Locate the cell with the specified text and output its [x, y] center coordinate. 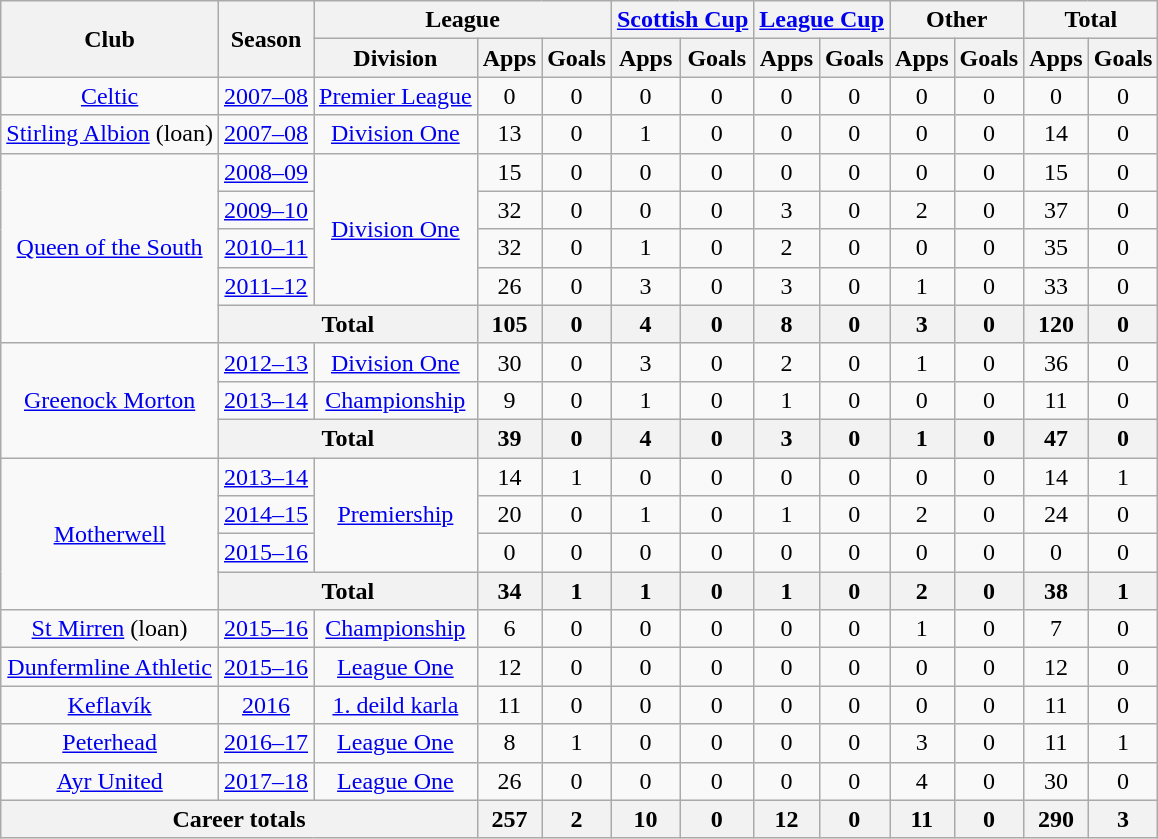
2016 [266, 705]
League [463, 20]
Premier League [396, 96]
Queen of the South [110, 248]
35 [1056, 248]
Greenock Morton [110, 400]
Ayr United [110, 781]
Premiership [396, 515]
2012–13 [266, 362]
2008–09 [266, 172]
1. deild karla [396, 705]
7 [1056, 629]
Motherwell [110, 534]
6 [509, 629]
20 [509, 515]
2011–12 [266, 286]
Other [957, 20]
St Mirren (loan) [110, 629]
105 [509, 324]
2010–11 [266, 248]
2009–10 [266, 210]
33 [1056, 286]
Keflavík [110, 705]
Division [396, 58]
Dunfermline Athletic [110, 667]
257 [509, 819]
Peterhead [110, 743]
34 [509, 591]
290 [1056, 819]
Career totals [239, 819]
Club [110, 39]
24 [1056, 515]
2016–17 [266, 743]
2014–15 [266, 515]
Celtic [110, 96]
13 [509, 134]
10 [645, 819]
Stirling Albion (loan) [110, 134]
36 [1056, 362]
2017–18 [266, 781]
37 [1056, 210]
47 [1056, 438]
League Cup [822, 20]
Season [266, 39]
38 [1056, 591]
9 [509, 400]
39 [509, 438]
120 [1056, 324]
Scottish Cup [682, 20]
